Extract the (x, y) coordinate from the center of the cell holding the provided text.  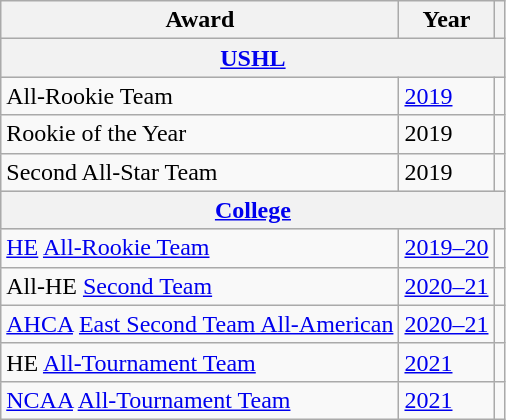
Year (446, 20)
HE All-Rookie Team (200, 248)
All-Rookie Team (200, 96)
2019–20 (446, 248)
AHCA East Second Team All-American (200, 324)
NCAA All-Tournament Team (200, 400)
College (253, 210)
Rookie of the Year (200, 134)
HE All-Tournament Team (200, 362)
USHL (253, 58)
Award (200, 20)
Second All-Star Team (200, 172)
All-HE Second Team (200, 286)
